Detect which cell encompasses the target text, then output its [X, Y] center coordinate. 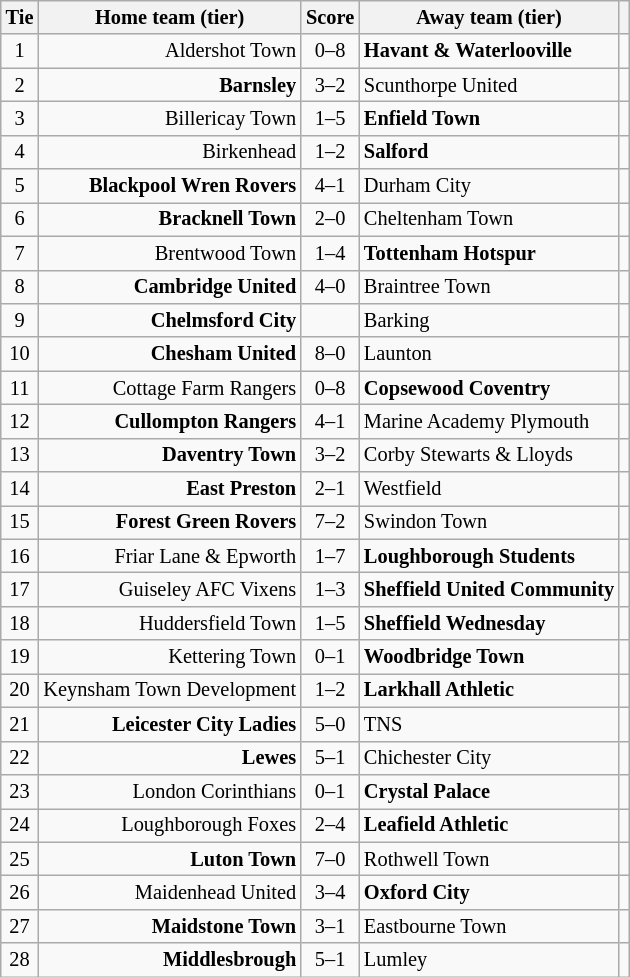
8–0 [330, 354]
6 [20, 219]
Keynsham Town Development [170, 690]
Forest Green Rovers [170, 522]
18 [20, 623]
4–0 [330, 287]
Aldershot Town [170, 51]
Lewes [170, 758]
Corby Stewarts & Lloyds [489, 455]
Barking [489, 320]
22 [20, 758]
Copsewood Coventry [489, 388]
Birkenhead [170, 152]
Middlesbrough [170, 960]
7–2 [330, 522]
2 [20, 85]
Woodbridge Town [489, 657]
Westfield [489, 489]
13 [20, 455]
21 [20, 724]
10 [20, 354]
16 [20, 556]
1 [20, 51]
Chesham United [170, 354]
Score [330, 17]
Cheltenham Town [489, 219]
Bracknell Town [170, 219]
11 [20, 388]
7 [20, 253]
Away team (tier) [489, 17]
17 [20, 589]
Daventry Town [170, 455]
London Corinthians [170, 791]
Home team (tier) [170, 17]
Tie [20, 17]
Marine Academy Plymouth [489, 421]
Maidstone Town [170, 926]
1–7 [330, 556]
Sheffield Wednesday [489, 623]
2–1 [330, 489]
Havant & Waterlooville [489, 51]
Durham City [489, 186]
1–3 [330, 589]
Larkhall Athletic [489, 690]
Rothwell Town [489, 859]
Brentwood Town [170, 253]
12 [20, 421]
Billericay Town [170, 118]
Scunthorpe United [489, 85]
Cullompton Rangers [170, 421]
Leafield Athletic [489, 825]
4 [20, 152]
25 [20, 859]
5–0 [330, 724]
20 [20, 690]
Eastbourne Town [489, 926]
East Preston [170, 489]
3–4 [330, 892]
Luton Town [170, 859]
Crystal Palace [489, 791]
Guiseley AFC Vixens [170, 589]
Chelmsford City [170, 320]
26 [20, 892]
Maidenhead United [170, 892]
Huddersfield Town [170, 623]
27 [20, 926]
5 [20, 186]
1–4 [330, 253]
Cottage Farm Rangers [170, 388]
24 [20, 825]
Braintree Town [489, 287]
Barnsley [170, 85]
Tottenham Hotspur [489, 253]
19 [20, 657]
3 [20, 118]
Oxford City [489, 892]
Loughborough Students [489, 556]
Kettering Town [170, 657]
Blackpool Wren Rovers [170, 186]
Enfield Town [489, 118]
TNS [489, 724]
7–0 [330, 859]
23 [20, 791]
Launton [489, 354]
Salford [489, 152]
Friar Lane & Epworth [170, 556]
8 [20, 287]
Swindon Town [489, 522]
2–4 [330, 825]
Lumley [489, 960]
Sheffield United Community [489, 589]
28 [20, 960]
2–0 [330, 219]
Leicester City Ladies [170, 724]
14 [20, 489]
9 [20, 320]
Loughborough Foxes [170, 825]
3–1 [330, 926]
Cambridge United [170, 287]
15 [20, 522]
Chichester City [489, 758]
